Locate the cell with the specified text and output its (X, Y) center coordinate. 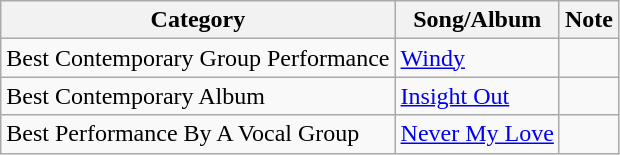
Song/Album (477, 20)
Best Performance By A Vocal Group (198, 134)
Windy (477, 58)
Category (198, 20)
Note (588, 20)
Never My Love (477, 134)
Insight Out (477, 96)
Best Contemporary Group Performance (198, 58)
Best Contemporary Album (198, 96)
